Extract the (x, y) coordinate from the center of the cell holding the provided text.  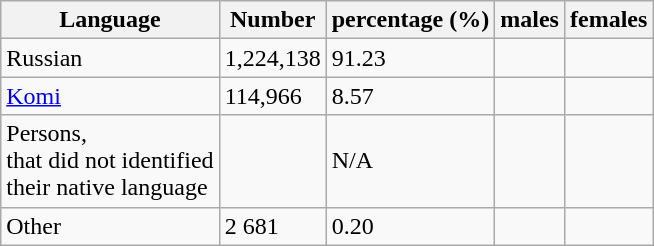
2 681 (272, 226)
114,966 (272, 96)
8.57 (410, 96)
percentage (%) (410, 20)
Komi (110, 96)
Persons,that did not identified their native language (110, 161)
91.23 (410, 58)
Other (110, 226)
1,224,138 (272, 58)
Language (110, 20)
females (608, 20)
N/A (410, 161)
Number (272, 20)
0.20 (410, 226)
Russian (110, 58)
males (530, 20)
